Return the (X, Y) coordinate for the center point of the cell that contains the specified text.  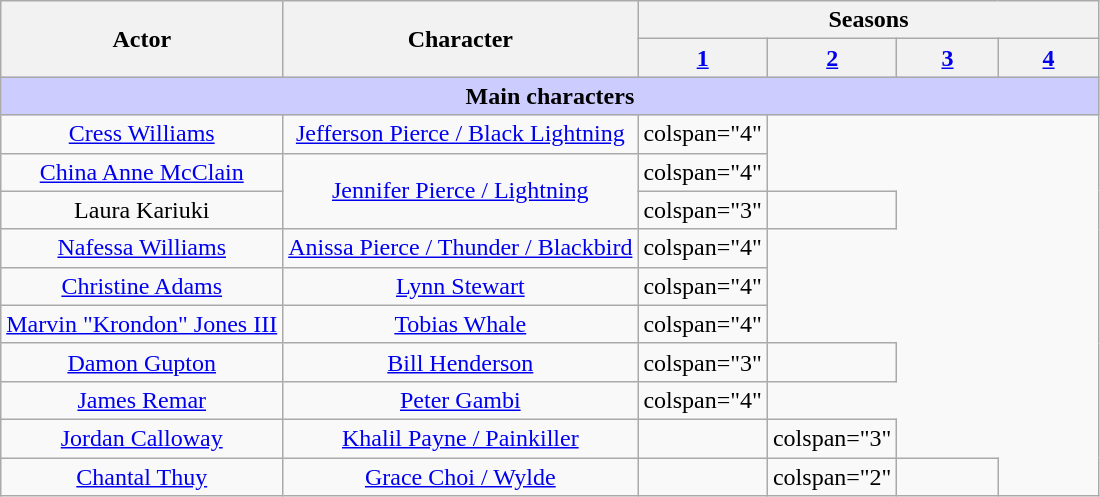
Jennifer Pierce / Lightning (460, 191)
Christine Adams (142, 286)
Anissa Pierce / Thunder / Blackbird (460, 248)
Damon Gupton (142, 362)
China Anne McClain (142, 172)
3 (948, 58)
colspan="2" (832, 477)
Main characters (550, 96)
Jefferson Pierce / Black Lightning (460, 134)
Jordan Calloway (142, 438)
1 (703, 58)
4 (1048, 58)
2 (832, 58)
Peter Gambi (460, 400)
Actor (142, 39)
Lynn Stewart (460, 286)
James Remar (142, 400)
Laura Kariuki (142, 210)
Tobias Whale (460, 324)
Grace Choi / Wylde (460, 477)
Cress Williams (142, 134)
Character (460, 39)
Seasons (868, 20)
Marvin "Krondon" Jones III (142, 324)
Chantal Thuy (142, 477)
Bill Henderson (460, 362)
Khalil Payne / Painkiller (460, 438)
Nafessa Williams (142, 248)
